Provide the (X, Y) coordinate of the cell's center where the given text is located.  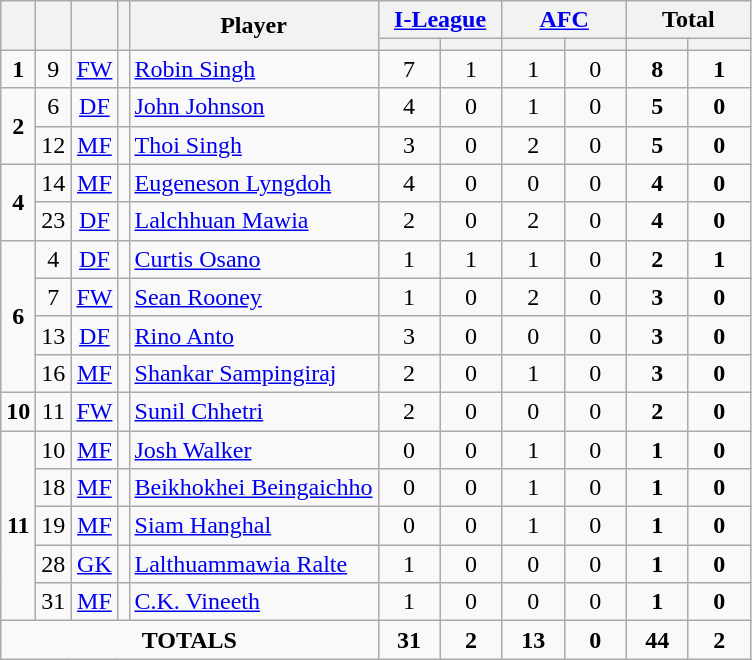
Robin Singh (254, 69)
Total (688, 20)
Josh Walker (254, 449)
8 (657, 69)
16 (54, 373)
Lalchhuan Mawia (254, 221)
23 (54, 221)
19 (54, 526)
9 (54, 69)
44 (657, 640)
C.K. Vineeth (254, 602)
14 (54, 183)
Beikhokhei Beingaichho (254, 488)
Thoi Singh (254, 145)
GK (94, 564)
TOTALS (190, 640)
28 (54, 564)
Eugeneson Lyngdoh (254, 183)
Lalthuammawia Ralte (254, 564)
John Johnson (254, 107)
18 (54, 488)
I-League (440, 20)
AFC (564, 20)
Sean Rooney (254, 297)
Player (254, 26)
12 (54, 145)
Curtis Osano (254, 259)
Shankar Sampingiraj (254, 373)
Siam Hanghal (254, 526)
Rino Anto (254, 335)
Sunil Chhetri (254, 411)
